Pinpoint the cell where the given text exists, returning its [X, Y] midpoint coordinate. 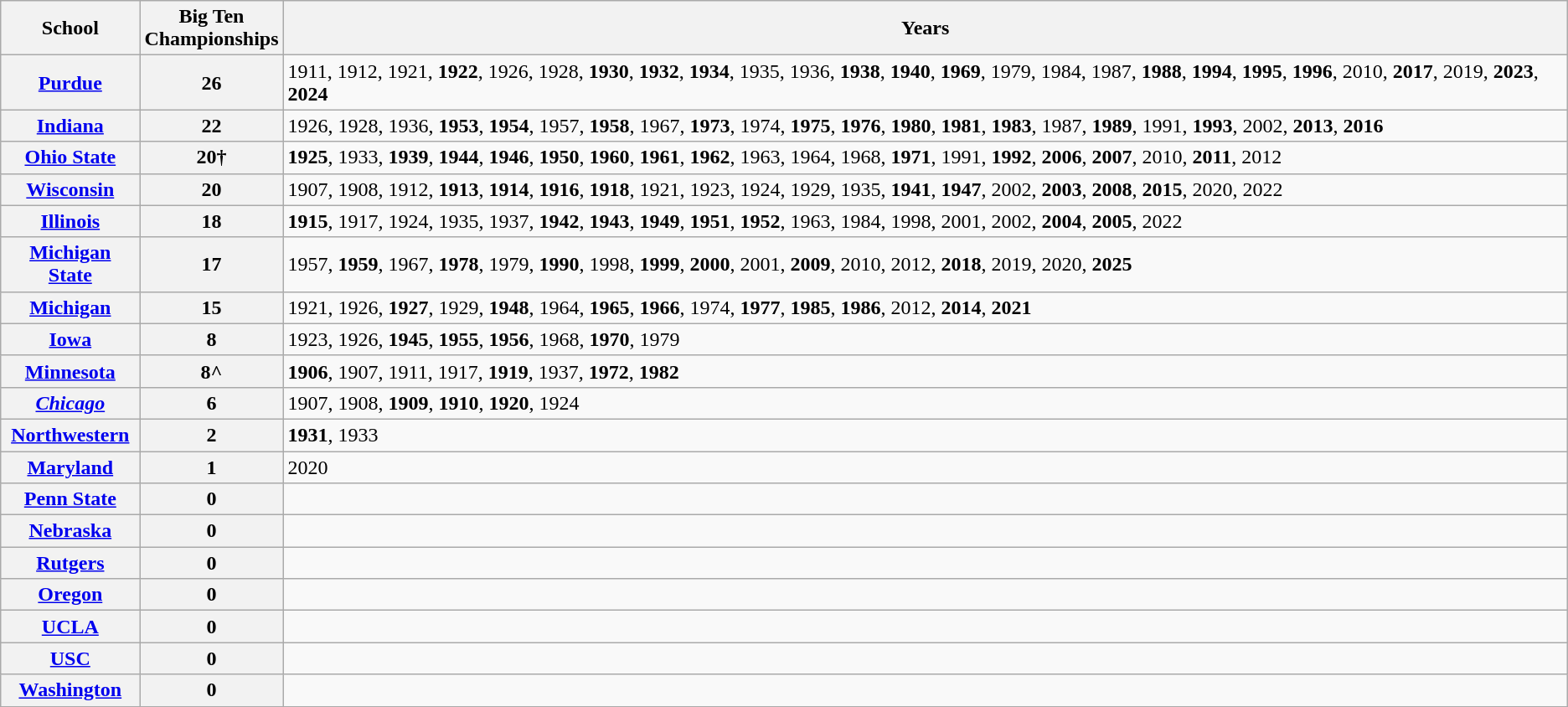
1931, 1933 [925, 435]
USC [70, 658]
Penn State [70, 499]
Iowa [70, 339]
Purdue [70, 82]
8^ [211, 371]
1957, 1959, 1967, 1978, 1979, 1990, 1998, 1999, 2000, 2001, 2009, 2010, 2012, 2018, 2019, 2020, 2025 [925, 265]
UCLA [70, 627]
Wisconsin [70, 189]
1907, 1908, 1912, 1913, 1914, 1916, 1918, 1921, 1923, 1924, 1929, 1935, 1941, 1947, 2002, 2003, 2008, 2015, 2020, 2022 [925, 189]
1925, 1933, 1939, 1944, 1946, 1950, 1960, 1961, 1962, 1963, 1964, 1968, 1971, 1991, 1992, 2006, 2007, 2010, 2011, 2012 [925, 157]
Illinois [70, 221]
Chicago [70, 403]
20 [211, 189]
Rutgers [70, 563]
Michigan State [70, 265]
Northwestern [70, 435]
6 [211, 403]
Big TenChampionships [211, 28]
1906, 1907, 1911, 1917, 1919, 1937, 1972, 1982 [925, 371]
17 [211, 265]
22 [211, 126]
School [70, 28]
Michigan [70, 307]
Oregon [70, 595]
26 [211, 82]
18 [211, 221]
20† [211, 157]
1 [211, 467]
1926, 1928, 1936, 1953, 1954, 1957, 1958, 1967, 1973, 1974, 1975, 1976, 1980, 1981, 1983, 1987, 1989, 1991, 1993, 2002, 2013, 2016 [925, 126]
2020 [925, 467]
1921, 1926, 1927, 1929, 1948, 1964, 1965, 1966, 1974, 1977, 1985, 1986, 2012, 2014, 2021 [925, 307]
1915, 1917, 1924, 1935, 1937, 1942, 1943, 1949, 1951, 1952, 1963, 1984, 1998, 2001, 2002, 2004, 2005, 2022 [925, 221]
2 [211, 435]
Minnesota [70, 371]
1907, 1908, 1909, 1910, 1920, 1924 [925, 403]
15 [211, 307]
Washington [70, 690]
Nebraska [70, 531]
Maryland [70, 467]
Years [925, 28]
Indiana [70, 126]
Ohio State [70, 157]
8 [211, 339]
1923, 1926, 1945, 1955, 1956, 1968, 1970, 1979 [925, 339]
